Determine the (X, Y) coordinate at the center of the cell enclosing the given text.  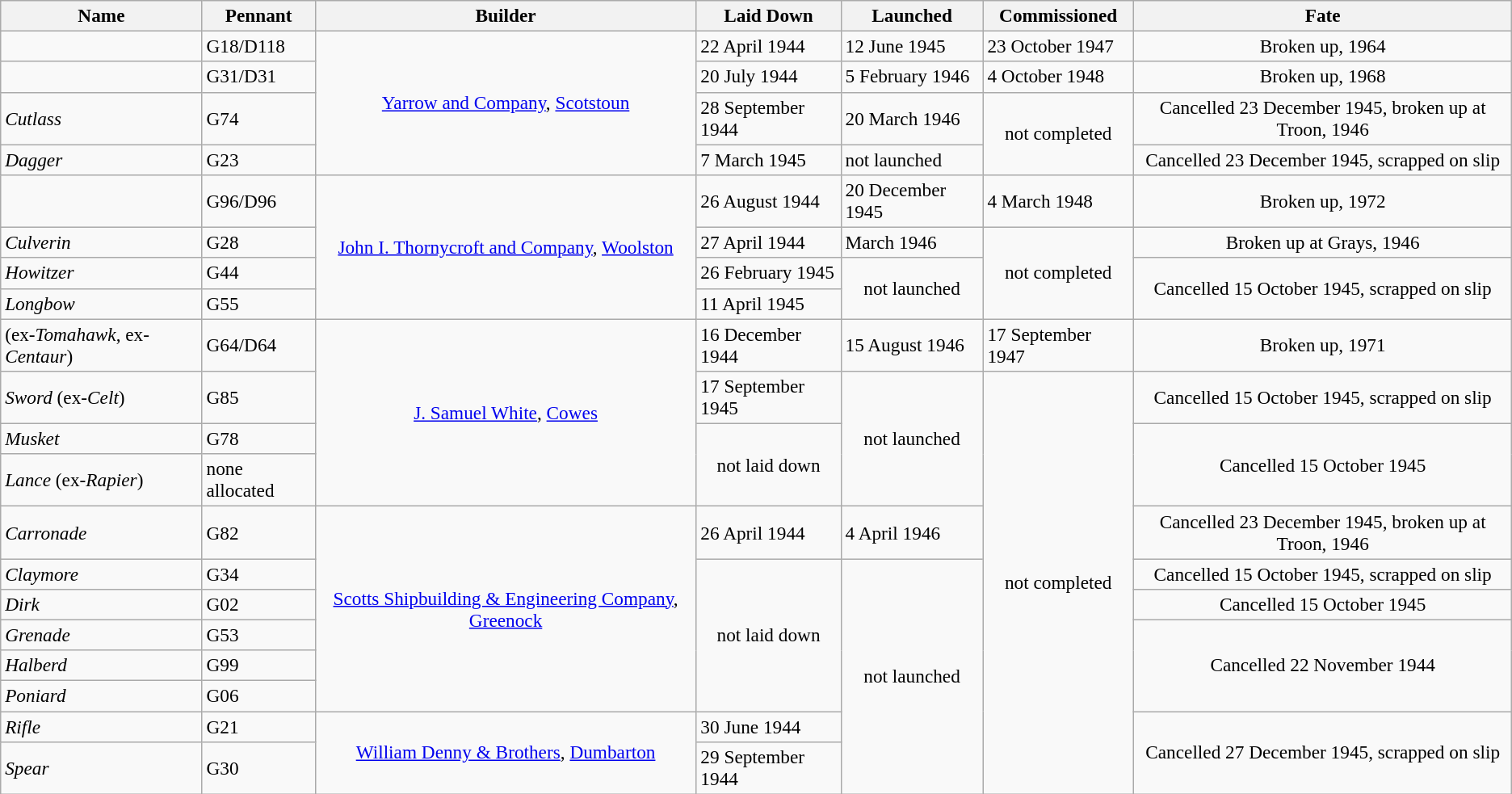
Broken up, 1971 (1323, 344)
none allocated (258, 480)
Cutlass (102, 118)
Yarrow and Company, Scotstoun (506, 103)
4 April 1946 (912, 531)
20 December 1945 (912, 200)
G44 (258, 273)
G31/D31 (258, 77)
17 September 1945 (769, 397)
23 October 1947 (1058, 46)
Lance (ex-Rapier) (102, 480)
Carronade (102, 531)
11 April 1945 (769, 304)
G78 (258, 439)
Builder (506, 15)
5 February 1946 (912, 77)
Culverin (102, 242)
Longbow (102, 304)
20 July 1944 (769, 77)
Name (102, 15)
William Denny & Brothers, Dumbarton (506, 753)
March 1946 (912, 242)
26 April 1944 (769, 531)
G96/D96 (258, 200)
G21 (258, 726)
Cancelled 23 December 1945, scrapped on slip (1323, 159)
Broken up at Grays, 1946 (1323, 242)
4 March 1948 (1058, 200)
26 August 1944 (769, 200)
12 June 1945 (912, 46)
G53 (258, 635)
G30 (258, 767)
30 June 1944 (769, 726)
G85 (258, 397)
Grenade (102, 635)
Claymore (102, 573)
20 March 1946 (912, 118)
16 December 1944 (769, 344)
G34 (258, 573)
Halberd (102, 666)
Broken up, 1972 (1323, 200)
7 March 1945 (769, 159)
Spear (102, 767)
Dagger (102, 159)
Pennant (258, 15)
Cancelled 27 December 1945, scrapped on slip (1323, 753)
Cancelled 22 November 1944 (1323, 666)
Dirk (102, 604)
15 August 1946 (912, 344)
26 February 1945 (769, 273)
J. Samuel White, Cowes (506, 412)
Broken up, 1964 (1323, 46)
Poniard (102, 695)
28 September 1944 (769, 118)
G02 (258, 604)
G82 (258, 531)
17 September 1947 (1058, 344)
22 April 1944 (769, 46)
Rifle (102, 726)
Scotts Shipbuilding & Engineering Company, Greenock (506, 608)
G28 (258, 242)
Sword (ex-Celt) (102, 397)
29 September 1944 (769, 767)
27 April 1944 (769, 242)
G55 (258, 304)
G99 (258, 666)
Laid Down (769, 15)
G18/D118 (258, 46)
Fate (1323, 15)
(ex-Tomahawk, ex-Centaur) (102, 344)
Launched (912, 15)
G74 (258, 118)
Howitzer (102, 273)
Commissioned (1058, 15)
G64/D64 (258, 344)
G06 (258, 695)
John I. Thornycroft and Company, Woolston (506, 246)
4 October 1948 (1058, 77)
Musket (102, 439)
Broken up, 1968 (1323, 77)
G23 (258, 159)
